Determine the [X, Y] coordinate at the center of the cell enclosing the given text.  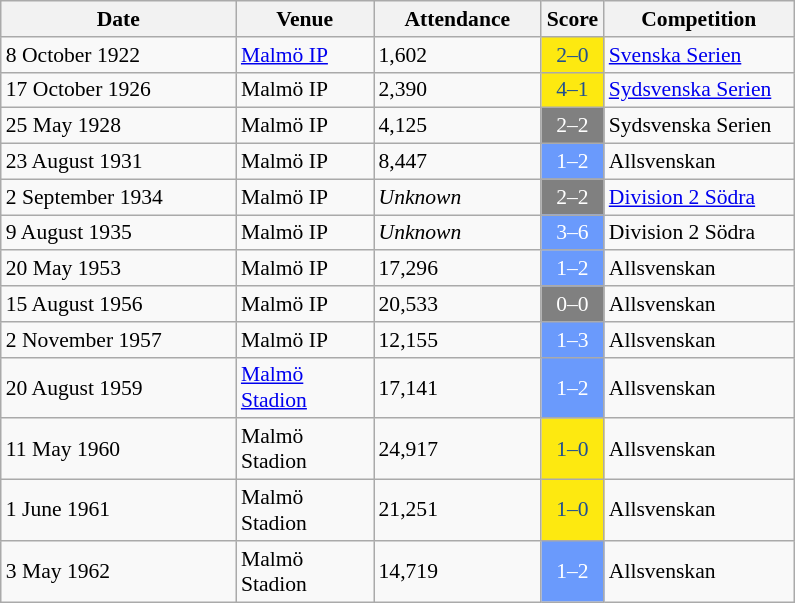
Svenska Serien [699, 55]
Attendance [458, 19]
Score [572, 19]
17,141 [458, 388]
2 November 1957 [118, 340]
20 August 1959 [118, 388]
11 May 1960 [118, 450]
24,917 [458, 450]
Venue [305, 19]
3–6 [572, 233]
20 May 1953 [118, 269]
1–3 [572, 340]
8 October 1922 [118, 55]
25 May 1928 [118, 126]
Competition [699, 19]
4–1 [572, 90]
2,390 [458, 90]
21,251 [458, 510]
2 September 1934 [118, 197]
17,296 [458, 269]
9 August 1935 [118, 233]
2–0 [572, 55]
0–0 [572, 304]
8,447 [458, 162]
1 June 1961 [118, 510]
17 October 1926 [118, 90]
14,719 [458, 572]
1,602 [458, 55]
12,155 [458, 340]
Date [118, 19]
3 May 1962 [118, 572]
4,125 [458, 126]
23 August 1931 [118, 162]
20,533 [458, 304]
15 August 1956 [118, 304]
